Find where the given text appears and provide that cell's center as [X, Y] coordinate. 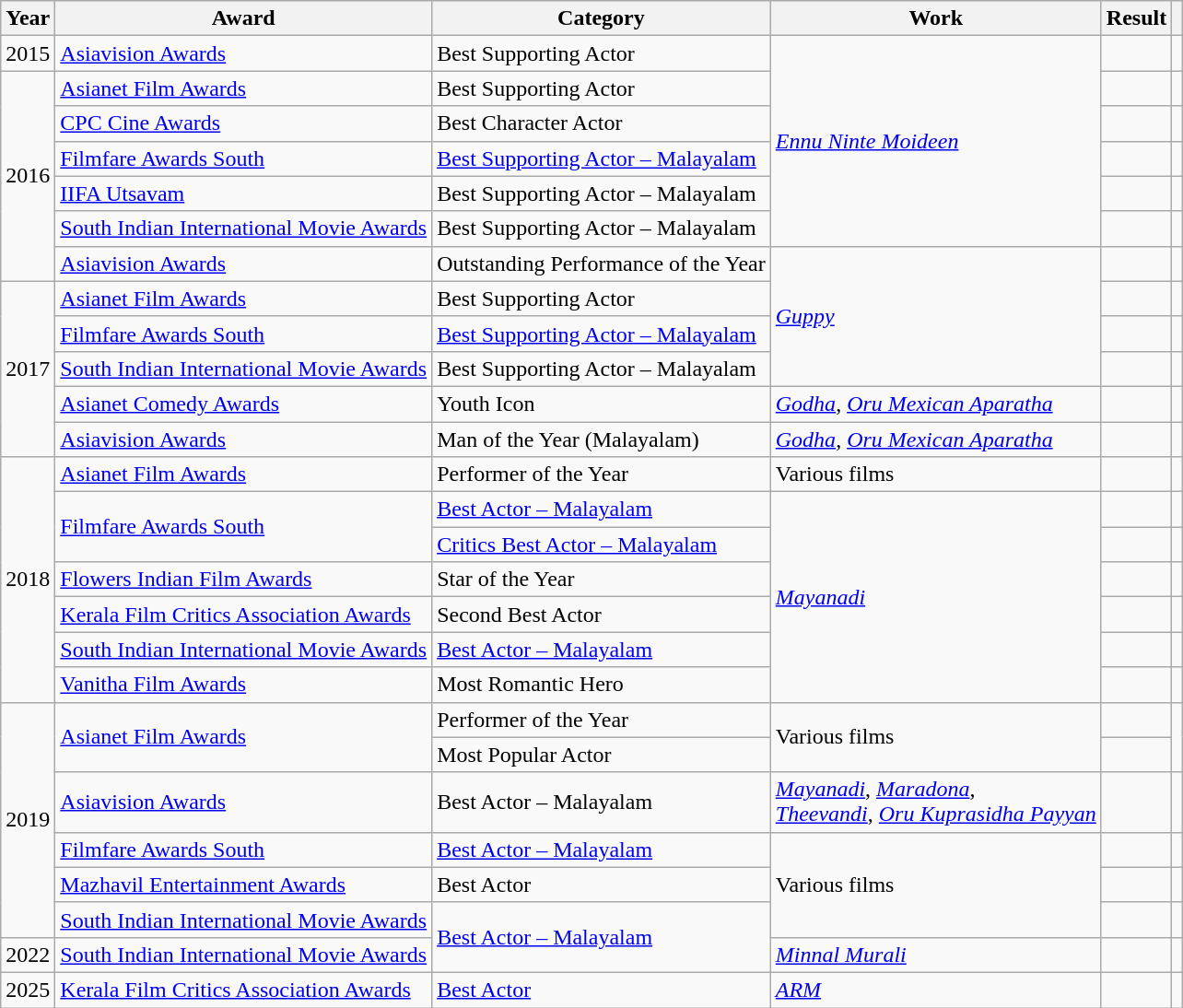
Asianet Comedy Awards [243, 404]
Minnal Murali [936, 955]
Second Best Actor [602, 615]
Work [936, 18]
2017 [28, 369]
2015 [28, 53]
Mazhavil Entertainment Awards [243, 885]
2019 [28, 820]
Result [1136, 18]
Most Popular Actor [602, 755]
Best Character Actor [602, 123]
Award [243, 18]
Man of the Year (Malayalam) [602, 440]
Most Romantic Hero [602, 685]
2025 [28, 990]
2018 [28, 580]
Vanitha Film Awards [243, 685]
2016 [28, 176]
Mayanadi [936, 597]
Category [602, 18]
Guppy [936, 316]
CPC Cine Awards [243, 123]
Flowers Indian Film Awards [243, 580]
Year [28, 18]
Outstanding Performance of the Year [602, 264]
Mayanadi, Maradona,Theevandi, Oru Kuprasidha Payyan [936, 802]
IIFA Utsavam [243, 193]
ARM [936, 990]
Ennu Ninte Moideen [936, 141]
Star of the Year [602, 580]
Youth Icon [602, 404]
Critics Best Actor – Malayalam [602, 545]
2022 [28, 955]
